Identify which cell holds the provided text, then report its (x, y) central coordinate. 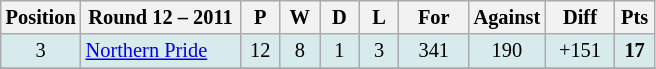
+151 (580, 51)
341 (434, 51)
W (300, 17)
Against (508, 17)
17 (635, 51)
1 (340, 51)
D (340, 17)
L (379, 17)
Pts (635, 17)
Northern Pride (161, 51)
P (260, 17)
For (434, 17)
8 (300, 51)
Round 12 – 2011 (161, 17)
190 (508, 51)
Diff (580, 17)
12 (260, 51)
Position (41, 17)
